Return [x, y] of the center of cell containing provided text 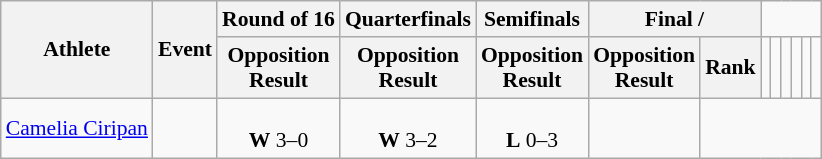
L 0–3 [532, 128]
Rank [730, 68]
Semifinals [532, 19]
W 3–2 [408, 128]
Athlete [77, 50]
Quarterfinals [408, 19]
Round of 16 [278, 19]
Final / [674, 19]
Camelia Ciripan [77, 128]
W 3–0 [278, 128]
Event [185, 50]
